Determine the (X, Y) coordinate at the center of the cell enclosing the given text.  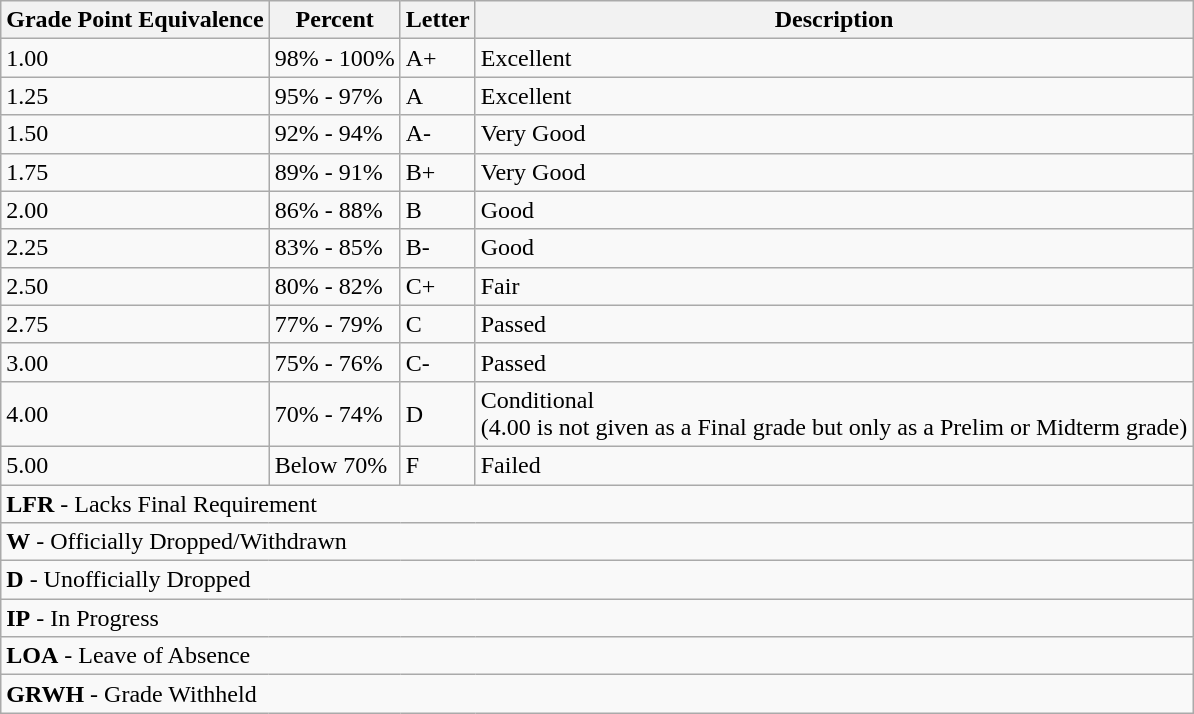
92% - 94% (334, 134)
Percent (334, 20)
83% - 85% (334, 248)
B+ (438, 172)
2.75 (135, 324)
Grade Point Equivalence (135, 20)
1.25 (135, 96)
Fair (834, 286)
75% - 76% (334, 362)
IP - In Progress (597, 618)
86% - 88% (334, 210)
GRWH - Grade Withheld (597, 694)
1.75 (135, 172)
98% - 100% (334, 58)
Failed (834, 465)
Description (834, 20)
F (438, 465)
D - Unofficially Dropped (597, 580)
3.00 (135, 362)
77% - 79% (334, 324)
80% - 82% (334, 286)
C (438, 324)
4.00 (135, 414)
B (438, 210)
2.25 (135, 248)
B- (438, 248)
C- (438, 362)
A- (438, 134)
5.00 (135, 465)
1.50 (135, 134)
A (438, 96)
A+ (438, 58)
70% - 74% (334, 414)
C+ (438, 286)
LFR - Lacks Final Requirement (597, 503)
1.00 (135, 58)
Letter (438, 20)
D (438, 414)
2.00 (135, 210)
2.50 (135, 286)
Below 70% (334, 465)
W - Officially Dropped/Withdrawn (597, 542)
LOA - Leave of Absence (597, 656)
Conditional(4.00 is not given as a Final grade but only as a Prelim or Midterm grade) (834, 414)
95% - 97% (334, 96)
89% - 91% (334, 172)
